Capture the cell that displays the provided text and extract its [x, y] central coordinate. 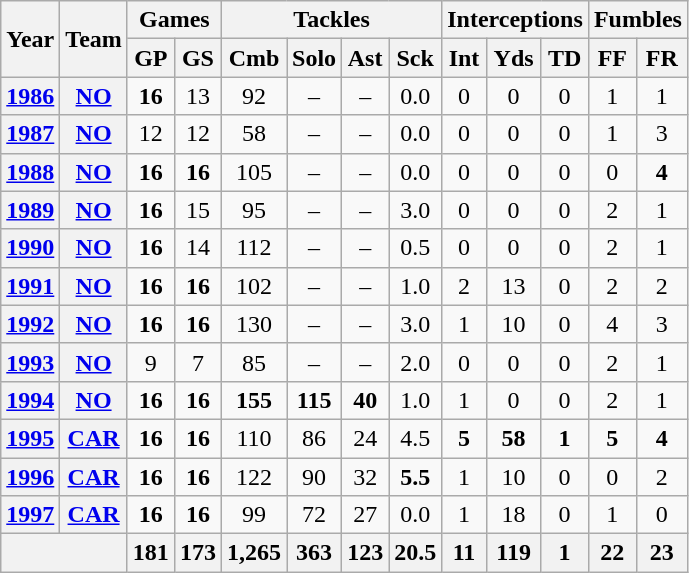
0.5 [416, 248]
Sck [416, 58]
105 [254, 172]
119 [514, 553]
Int [464, 58]
92 [254, 96]
85 [254, 362]
95 [254, 210]
Yds [514, 58]
FF [612, 58]
110 [254, 438]
1992 [30, 324]
32 [366, 477]
130 [254, 324]
GS [198, 58]
1986 [30, 96]
102 [254, 286]
22 [612, 553]
123 [366, 553]
2.0 [416, 362]
1995 [30, 438]
Tackles [331, 20]
1987 [30, 134]
23 [662, 553]
Year [30, 39]
4.5 [416, 438]
1990 [30, 248]
1989 [30, 210]
173 [198, 553]
TD [564, 58]
GP [150, 58]
1997 [30, 515]
FR [662, 58]
112 [254, 248]
14 [198, 248]
40 [366, 400]
363 [314, 553]
Games [174, 20]
11 [464, 553]
181 [150, 553]
1994 [30, 400]
1993 [30, 362]
27 [366, 515]
1,265 [254, 553]
90 [314, 477]
86 [314, 438]
24 [366, 438]
115 [314, 400]
7 [198, 362]
20.5 [416, 553]
99 [254, 515]
72 [314, 515]
Team [94, 39]
155 [254, 400]
Fumbles [638, 20]
Cmb [254, 58]
Interceptions [516, 20]
Solo [314, 58]
15 [198, 210]
1991 [30, 286]
122 [254, 477]
9 [150, 362]
1988 [30, 172]
1996 [30, 477]
Ast [366, 58]
18 [514, 515]
5.5 [416, 477]
